Output the [x, y] coordinate of the center of the cell containing the given text.  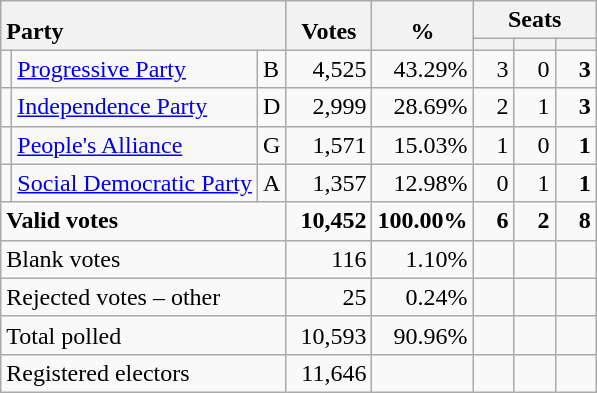
2,999 [329, 107]
Blank votes [144, 259]
Social Democratic Party [135, 183]
0.24% [422, 297]
1.10% [422, 259]
25 [329, 297]
People's Alliance [135, 145]
Independence Party [135, 107]
10,452 [329, 221]
Party [144, 26]
10,593 [329, 335]
116 [329, 259]
A [271, 183]
4,525 [329, 69]
Registered electors [144, 373]
1,571 [329, 145]
28.69% [422, 107]
Progressive Party [135, 69]
11,646 [329, 373]
8 [576, 221]
Rejected votes – other [144, 297]
Seats [534, 20]
15.03% [422, 145]
90.96% [422, 335]
D [271, 107]
6 [494, 221]
100.00% [422, 221]
Total polled [144, 335]
Votes [329, 26]
% [422, 26]
43.29% [422, 69]
Valid votes [144, 221]
1,357 [329, 183]
B [271, 69]
12.98% [422, 183]
G [271, 145]
